Detect which cell encompasses the target text, then output its (x, y) center coordinate. 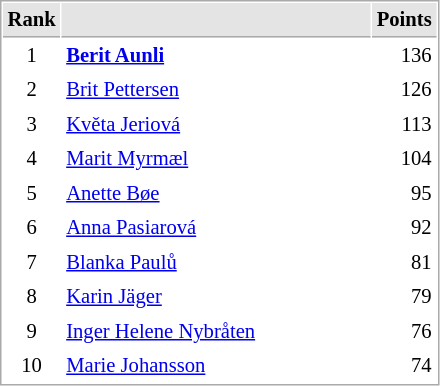
Points (404, 20)
6 (32, 228)
Marie Johansson (216, 366)
Brit Pettersen (216, 90)
Karin Jäger (216, 296)
8 (32, 296)
104 (404, 158)
95 (404, 194)
Anette Bøe (216, 194)
74 (404, 366)
2 (32, 90)
Inger Helene Nybråten (216, 332)
Berit Aunli (216, 56)
76 (404, 332)
5 (32, 194)
9 (32, 332)
79 (404, 296)
3 (32, 124)
Rank (32, 20)
Květa Jeriová (216, 124)
Anna Pasiarová (216, 228)
4 (32, 158)
136 (404, 56)
1 (32, 56)
126 (404, 90)
92 (404, 228)
Blanka Paulů (216, 262)
113 (404, 124)
Marit Myrmæl (216, 158)
7 (32, 262)
10 (32, 366)
81 (404, 262)
